Extract the [X, Y] coordinate from the center of the cell holding the provided text.  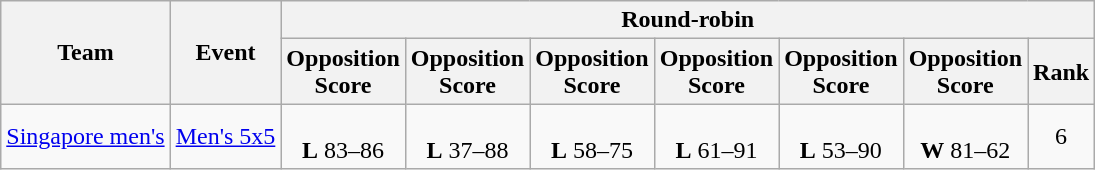
L 61–91 [716, 136]
Men's 5x5 [226, 136]
L 58–75 [592, 136]
Round-robin [688, 20]
L 53–90 [841, 136]
Rank [1062, 72]
Event [226, 52]
Team [86, 52]
6 [1062, 136]
W 81–62 [965, 136]
Singapore men's [86, 136]
L 83–86 [343, 136]
L 37–88 [467, 136]
